Search for the cell housing the specified text and yield its [x, y] center coordinate. 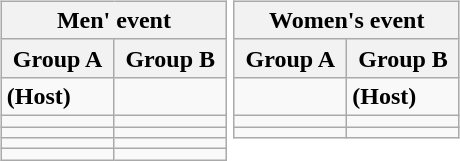
Women's event [346, 20]
Men' event [114, 20]
